Return the (X, Y) coordinate for the center point of the cell that contains the specified text.  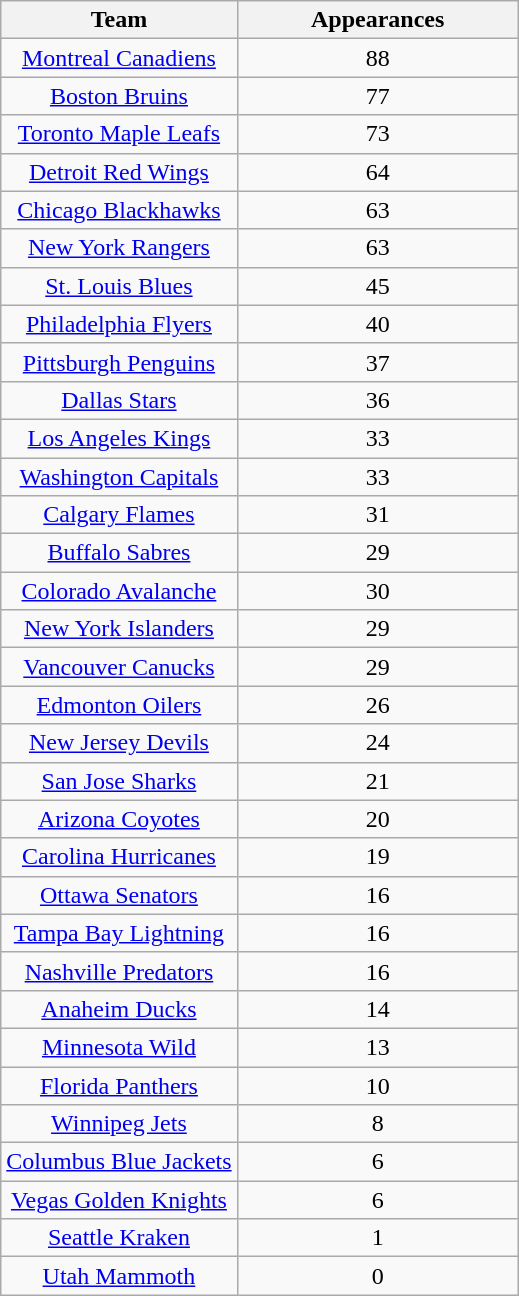
New York Islanders (119, 629)
Buffalo Sabres (119, 553)
Washington Capitals (119, 477)
21 (378, 781)
St. Louis Blues (119, 286)
1 (378, 1238)
40 (378, 324)
Detroit Red Wings (119, 172)
Calgary Flames (119, 515)
Utah Mammoth (119, 1276)
Ottawa Senators (119, 895)
77 (378, 96)
64 (378, 172)
45 (378, 286)
San Jose Sharks (119, 781)
24 (378, 743)
Nashville Predators (119, 971)
20 (378, 819)
Florida Panthers (119, 1085)
26 (378, 705)
Seattle Kraken (119, 1238)
Montreal Canadiens (119, 58)
New Jersey Devils (119, 743)
88 (378, 58)
Chicago Blackhawks (119, 210)
8 (378, 1124)
Philadelphia Flyers (119, 324)
Edmonton Oilers (119, 705)
Winnipeg Jets (119, 1124)
Team (119, 20)
Columbus Blue Jackets (119, 1162)
10 (378, 1085)
Colorado Avalanche (119, 591)
Pittsburgh Penguins (119, 362)
Vegas Golden Knights (119, 1200)
Arizona Coyotes (119, 819)
37 (378, 362)
30 (378, 591)
13 (378, 1047)
Appearances (378, 20)
Dallas Stars (119, 400)
New York Rangers (119, 248)
Tampa Bay Lightning (119, 933)
Minnesota Wild (119, 1047)
31 (378, 515)
Carolina Hurricanes (119, 857)
0 (378, 1276)
Boston Bruins (119, 96)
Los Angeles Kings (119, 438)
Toronto Maple Leafs (119, 134)
36 (378, 400)
14 (378, 1009)
Anaheim Ducks (119, 1009)
73 (378, 134)
19 (378, 857)
Vancouver Canucks (119, 667)
